Locate the cell with the specified text and output its (x, y) center coordinate. 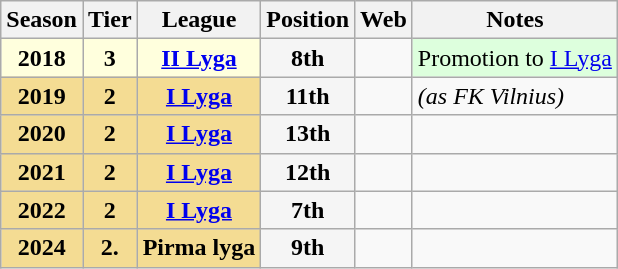
12th (308, 172)
II Lyga (199, 58)
3 (110, 58)
Promotion to I Lyga (514, 58)
9th (308, 248)
Position (308, 20)
2021 (42, 172)
2018 (42, 58)
2020 (42, 134)
2019 (42, 96)
Pirma lyga (199, 248)
Tier (110, 20)
Notes (514, 20)
Web (384, 20)
2022 (42, 210)
2024 (42, 248)
(as FK Vilnius) (514, 96)
Season (42, 20)
League (199, 20)
2. (110, 248)
7th (308, 210)
11th (308, 96)
8th (308, 58)
13th (308, 134)
